Search for the cell housing the specified text and yield its (X, Y) center coordinate. 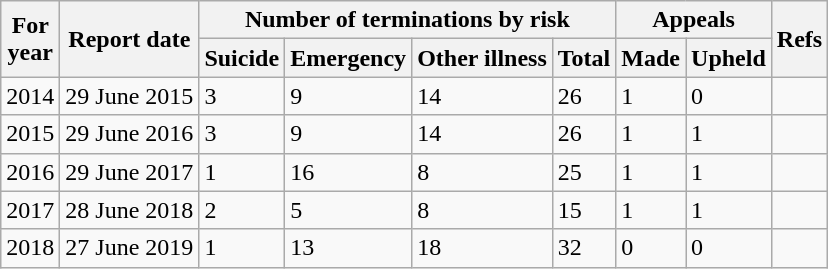
Upheld (729, 58)
32 (584, 248)
Made (651, 58)
Report date (130, 39)
2 (242, 210)
Appeals (694, 20)
2014 (30, 96)
28 June 2018 (130, 210)
2016 (30, 172)
2017 (30, 210)
Emergency (348, 58)
2015 (30, 134)
29 June 2015 (130, 96)
Foryear (30, 39)
Other illness (482, 58)
27 June 2019 (130, 248)
Number of terminations by risk (408, 20)
29 June 2016 (130, 134)
5 (348, 210)
Refs (799, 39)
2018 (30, 248)
Suicide (242, 58)
15 (584, 210)
16 (348, 172)
29 June 2017 (130, 172)
13 (348, 248)
18 (482, 248)
25 (584, 172)
Total (584, 58)
